For the text-containing cell, return its midpoint in [x, y] coordinate format. 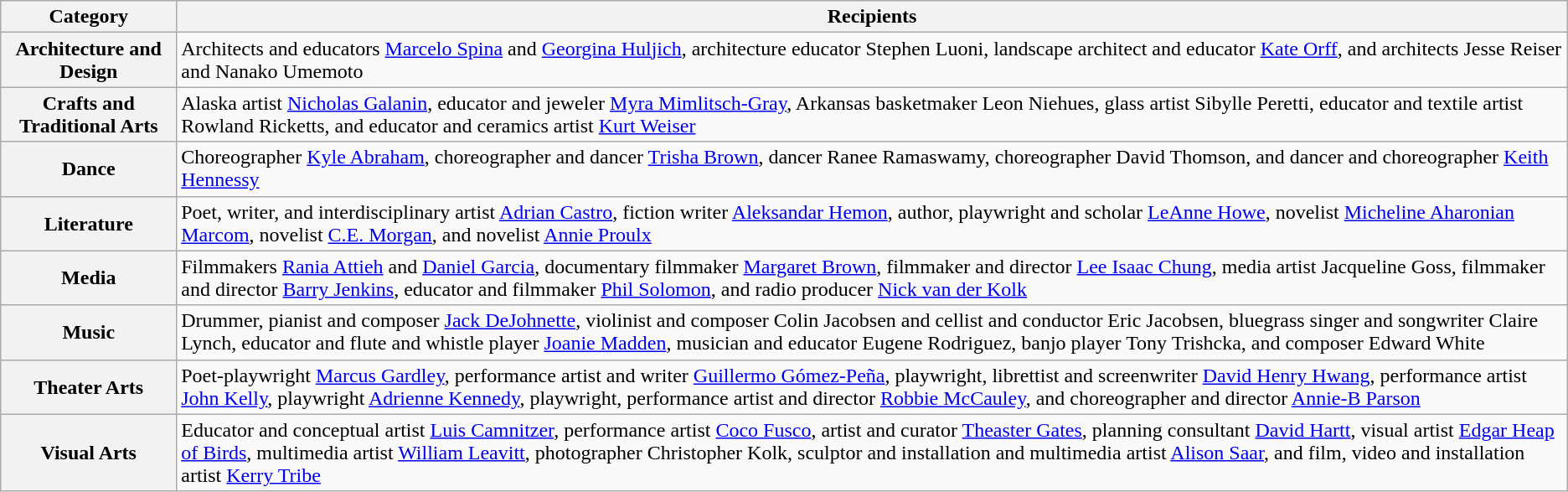
Visual Arts [89, 453]
Architecture and Design [89, 60]
Literature [89, 223]
Dance [89, 169]
Media [89, 278]
Theater Arts [89, 387]
Recipients [873, 17]
Crafts and Traditional Arts [89, 114]
Music [89, 332]
Category [89, 17]
